Return the [X, Y] coordinate for the center point of the cell that contains the specified text.  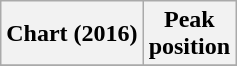
Peakposition [189, 34]
Chart (2016) [72, 34]
